Provide the [X, Y] coordinate of the cell's center where the given text is located.  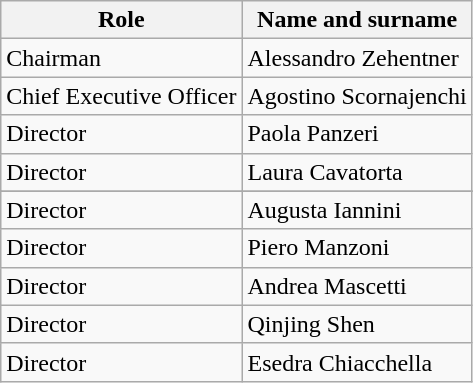
Augusta Iannini [357, 210]
Chief Executive Officer [122, 96]
Name and surname [357, 20]
Agostino Scornajenchi [357, 96]
Esedra Chiacchella [357, 362]
Laura Cavatorta [357, 172]
Paola Panzeri [357, 134]
Chairman [122, 58]
Andrea Mascetti [357, 286]
Qinjing Shen [357, 324]
Alessandro Zehentner [357, 58]
Role [122, 20]
Piero Manzoni [357, 248]
